Locate the cell with the specified text and output its (x, y) center coordinate. 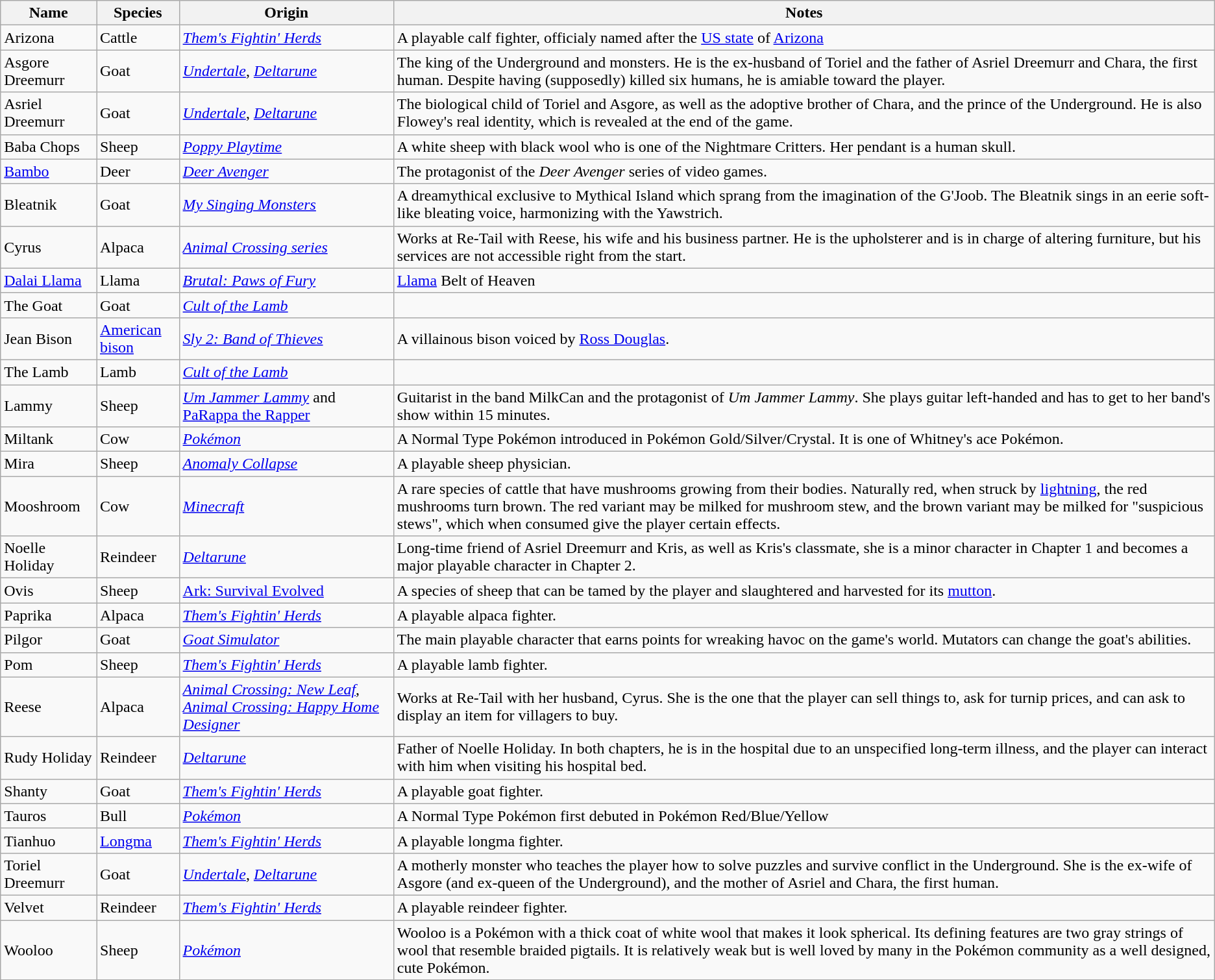
A playable sheep physician. (804, 464)
Sly 2: Band of Thieves (286, 339)
Mooshroom (49, 506)
Deer Avenger (286, 171)
Goat Simulator (286, 640)
A playable lamb fighter. (804, 665)
Jean Bison (49, 339)
My Singing Monsters (286, 205)
Pilgor (49, 640)
A playable calf fighter, officialy named after the US state of Arizona (804, 38)
Llama Belt of Heaven (804, 280)
The Lamb (49, 372)
Tianhuo (49, 840)
Wooloo (49, 950)
Llama (138, 280)
Paprika (49, 615)
Animal Crossing: New Leaf, Animal Crossing: Happy Home Designer (286, 707)
Name (49, 13)
The Goat (49, 305)
Cyrus (49, 247)
Brutal: Paws of Fury (286, 280)
The main playable character that earns points for wreaking havoc on the game's world. Mutators can change the goat's abilities. (804, 640)
Asriel Dreemurr (49, 113)
Shanty (49, 791)
The protagonist of the Deer Avenger series of video games. (804, 171)
Minecraft (286, 506)
Tauros (49, 816)
Arizona (49, 38)
Rudy Holiday (49, 758)
A species of sheep that can be tamed by the player and slaughtered and harvested for its mutton. (804, 591)
Longma (138, 840)
A playable goat fighter. (804, 791)
Cattle (138, 38)
A playable alpaca fighter. (804, 615)
Baba Chops (49, 147)
Anomaly Collapse (286, 464)
A playable longma fighter. (804, 840)
Lamb (138, 372)
Deer (138, 171)
A playable reindeer fighter. (804, 907)
A Normal Type Pokémon first debuted in Pokémon Red/Blue/Yellow (804, 816)
Lammy (49, 405)
Reese (49, 707)
Bull (138, 816)
Poppy Playtime (286, 147)
A white sheep with black wool who is one of the Nightmare Critters. Her pendant is a human skull. (804, 147)
Noelle Holiday (49, 557)
Origin (286, 13)
Pom (49, 665)
Notes (804, 13)
Ark: Survival Evolved (286, 591)
A villainous bison voiced by Ross Douglas. (804, 339)
Bleatnik (49, 205)
Mira (49, 464)
Miltank (49, 439)
Species (138, 13)
Animal Crossing series (286, 247)
Ovis (49, 591)
American bison (138, 339)
A Normal Type Pokémon introduced in Pokémon Gold/Silver/Crystal. It is one of Whitney's ace Pokémon. (804, 439)
Um Jammer Lammy and PaRappa the Rapper (286, 405)
Dalai Llama (49, 280)
Bambo (49, 171)
Velvet (49, 907)
Toriel Dreemurr (49, 874)
Asgore Dreemurr (49, 71)
